Locate the cell with the specified text and output its (X, Y) center coordinate. 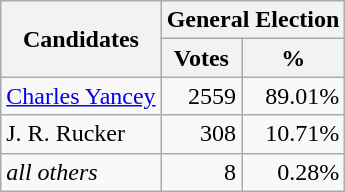
10.71% (294, 134)
all others (81, 172)
2559 (201, 96)
Charles Yancey (81, 96)
Votes (201, 58)
General Election (253, 20)
% (294, 58)
89.01% (294, 96)
308 (201, 134)
J. R. Rucker (81, 134)
Candidates (81, 39)
8 (201, 172)
0.28% (294, 172)
